Locate the cell with the specified text and output its [X, Y] center coordinate. 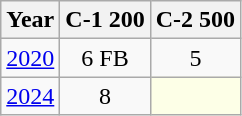
Year [30, 20]
8 [105, 96]
C-1 200 [105, 20]
6 FB [105, 58]
2020 [30, 58]
5 [195, 58]
C-2 500 [195, 20]
2024 [30, 96]
